From the cell containing the given text, extract its center point as (x, y) coordinate. 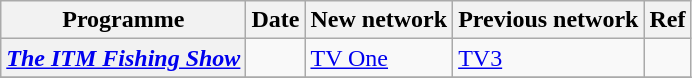
Date (276, 20)
TV One (379, 58)
TV3 (548, 58)
The ITM Fishing Show (124, 58)
Previous network (548, 20)
New network (379, 20)
Programme (124, 20)
Ref (668, 20)
